Return the [x, y] coordinate for the center point of the cell that contains the specified text.  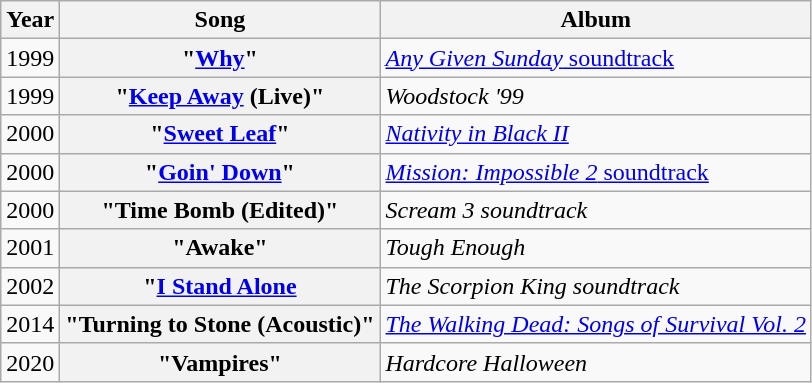
2002 [30, 286]
Any Given Sunday soundtrack [596, 58]
Mission: Impossible 2 soundtrack [596, 172]
Song [220, 20]
"Why" [220, 58]
2001 [30, 248]
"Turning to Stone (Acoustic)" [220, 324]
Album [596, 20]
"Sweet Leaf" [220, 134]
"Keep Away (Live)" [220, 96]
The Walking Dead: Songs of Survival Vol. 2 [596, 324]
The Scorpion King soundtrack [596, 286]
"Goin' Down" [220, 172]
"Awake" [220, 248]
"Vampires" [220, 362]
2020 [30, 362]
Hardcore Halloween [596, 362]
Scream 3 soundtrack [596, 210]
2014 [30, 324]
"Time Bomb (Edited)" [220, 210]
Tough Enough [596, 248]
Year [30, 20]
Nativity in Black II [596, 134]
"I Stand Alone [220, 286]
Woodstock '99 [596, 96]
